Scan for the cell matching the given text and deliver its (x, y) coordinate at center. 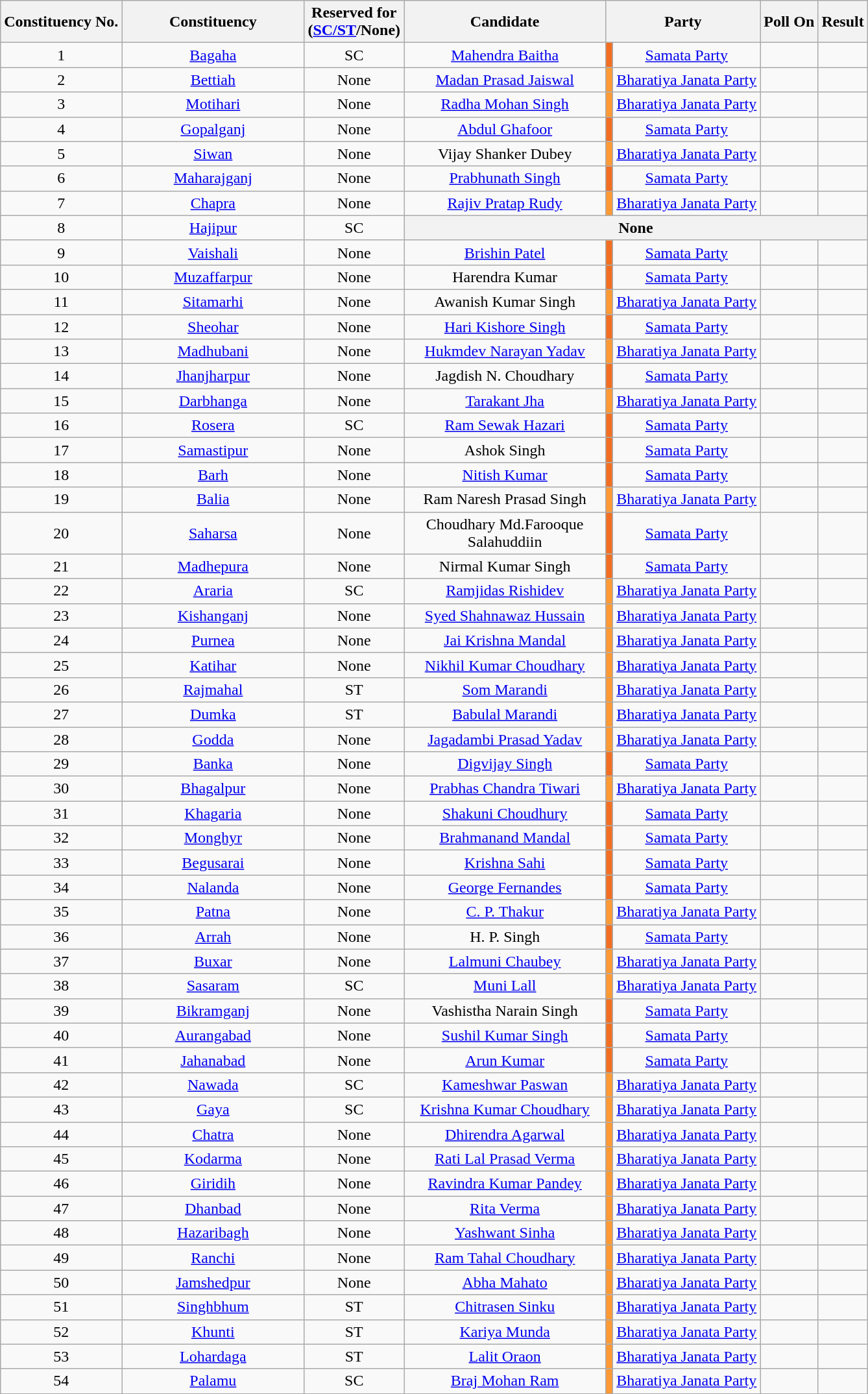
Barh (213, 475)
Kishanganj (213, 616)
Shakuni Choudhury (505, 813)
4 (61, 129)
Dumka (213, 714)
Chitrasen Sinku (505, 1307)
51 (61, 1307)
Kameshwar Paswan (505, 1085)
Radha Mohan Singh (505, 104)
Ashok Singh (505, 450)
Nawada (213, 1085)
Nitish Kumar (505, 475)
Muzaffarpur (213, 277)
8 (61, 228)
Abha Mahato (505, 1282)
Prabhunath Singh (505, 178)
Sheohar (213, 326)
Vashistha Narain Singh (505, 1011)
Hukmdev Narayan Yadav (505, 352)
Buxar (213, 961)
46 (61, 1184)
Palamu (213, 1381)
Madhubani (213, 352)
41 (61, 1060)
20 (61, 533)
Chapra (213, 203)
Kodarma (213, 1159)
6 (61, 178)
Lalit Oraon (505, 1356)
50 (61, 1282)
31 (61, 813)
Jai Krishna Mandal (505, 640)
Banka (213, 764)
5 (61, 154)
Brishin Patel (505, 252)
Darbhanga (213, 401)
Prabhas Chandra Tiwari (505, 789)
Khunti (213, 1332)
Aurangabad (213, 1035)
Rosera (213, 426)
Tarakant Jha (505, 401)
38 (61, 986)
26 (61, 690)
Araria (213, 591)
Bagaha (213, 55)
34 (61, 887)
Motihari (213, 104)
Ram Tahal Choudhary (505, 1258)
Krishna Sahi (505, 863)
27 (61, 714)
Ranchi (213, 1258)
Bikramganj (213, 1011)
Jagadambi Prasad Yadav (505, 739)
Muni Lall (505, 986)
3 (61, 104)
Constituency (213, 22)
Madan Prasad Jaiswal (505, 80)
Bhagalpur (213, 789)
32 (61, 838)
Siwan (213, 154)
Dhanbad (213, 1208)
Harendra Kumar (505, 277)
Patna (213, 912)
Brahmanand Mandal (505, 838)
47 (61, 1208)
Hari Kishore Singh (505, 326)
Kariya Munda (505, 1332)
Singhbhum (213, 1307)
18 (61, 475)
Sitamarhi (213, 302)
45 (61, 1159)
Poll On (789, 22)
9 (61, 252)
37 (61, 961)
Mahendra Baitha (505, 55)
Bettiah (213, 80)
H. P. Singh (505, 937)
2 (61, 80)
22 (61, 591)
Lohardaga (213, 1356)
Madhepura (213, 566)
10 (61, 277)
53 (61, 1356)
Ramjidas Rishidev (505, 591)
Reserved for(SC/ST/None) (354, 22)
54 (61, 1381)
15 (61, 401)
28 (61, 739)
35 (61, 912)
Candidate (505, 22)
Braj Mohan Ram (505, 1381)
Som Marandi (505, 690)
1 (61, 55)
Nalanda (213, 887)
44 (61, 1135)
Vijay Shanker Dubey (505, 154)
Rati Lal Prasad Verma (505, 1159)
Rita Verma (505, 1208)
Purnea (213, 640)
Abdul Ghafoor (505, 129)
25 (61, 665)
43 (61, 1109)
Awanish Kumar Singh (505, 302)
52 (61, 1332)
C. P. Thakur (505, 912)
Ram Sewak Hazari (505, 426)
19 (61, 499)
Gopalganj (213, 129)
Syed Shahnawaz Hussain (505, 616)
11 (61, 302)
33 (61, 863)
Khagaria (213, 813)
Rajiv Pratap Rudy (505, 203)
23 (61, 616)
12 (61, 326)
Result (843, 22)
29 (61, 764)
Hazaribagh (213, 1233)
16 (61, 426)
Gaya (213, 1109)
Sushil Kumar Singh (505, 1035)
13 (61, 352)
Yashwant Sinha (505, 1233)
Vaishali (213, 252)
21 (61, 566)
Lalmuni Chaubey (505, 961)
Nikhil Kumar Choudhary (505, 665)
Choudhary Md.Farooque Salahuddiin (505, 533)
Katihar (213, 665)
48 (61, 1233)
Hajipur (213, 228)
Babulal Marandi (505, 714)
Chatra (213, 1135)
40 (61, 1035)
George Fernandes (505, 887)
14 (61, 376)
Jamshedpur (213, 1282)
49 (61, 1258)
Digvijay Singh (505, 764)
Ravindra Kumar Pandey (505, 1184)
Ram Naresh Prasad Singh (505, 499)
Balia (213, 499)
Constituency No. (61, 22)
36 (61, 937)
Godda (213, 739)
Party (683, 22)
Jagdish N. Choudhary (505, 376)
30 (61, 789)
Nirmal Kumar Singh (505, 566)
39 (61, 1011)
24 (61, 640)
Jahanabad (213, 1060)
Maharajganj (213, 178)
Monghyr (213, 838)
Samastipur (213, 450)
Dhirendra Agarwal (505, 1135)
17 (61, 450)
Begusarai (213, 863)
Jhanjharpur (213, 376)
Giridih (213, 1184)
Sasaram (213, 986)
Krishna Kumar Choudhary (505, 1109)
7 (61, 203)
Saharsa (213, 533)
42 (61, 1085)
Rajmahal (213, 690)
Arrah (213, 937)
Arun Kumar (505, 1060)
